Provide the [x, y] coordinate of the cell's center where the given text is located.  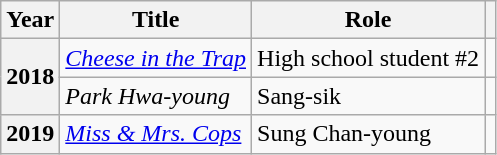
2019 [30, 134]
Title [156, 20]
High school student #2 [368, 58]
Park Hwa-young [156, 96]
Sang-sik [368, 96]
Role [368, 20]
Miss & Mrs. Cops [156, 134]
2018 [30, 77]
Sung Chan-young [368, 134]
Year [30, 20]
Cheese in the Trap [156, 58]
